Output the [X, Y] coordinate of the center of the cell containing the given text.  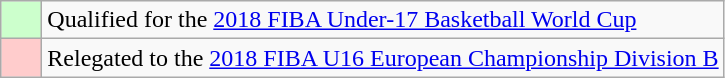
Relegated to the 2018 FIBA U16 European Championship Division B [383, 58]
Qualified for the 2018 FIBA Under-17 Basketball World Cup [383, 20]
